Return (X, Y) of the center of cell containing provided text 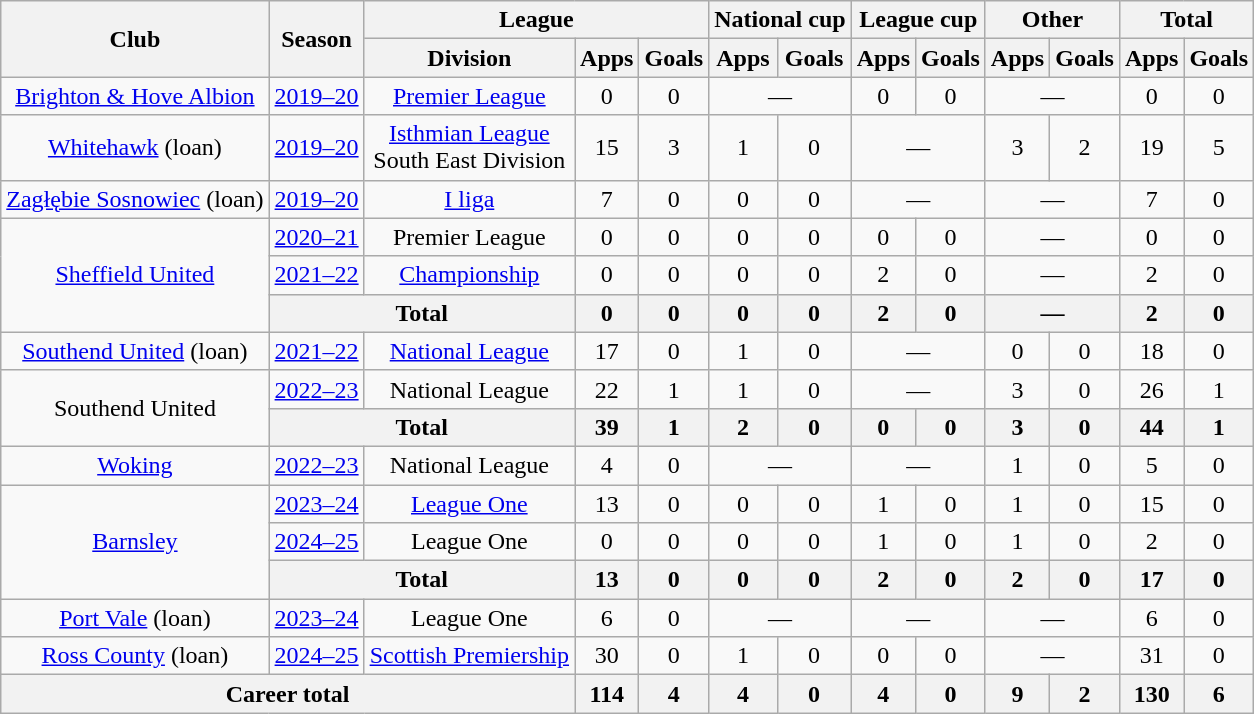
30 (607, 656)
22 (607, 389)
Barnsley (135, 541)
I liga (469, 199)
2020–21 (316, 237)
Other (1052, 20)
Isthmian LeagueSouth East Division (469, 148)
31 (1151, 656)
Season (316, 39)
Woking (135, 465)
Club (135, 39)
Ross County (loan) (135, 656)
130 (1151, 694)
26 (1151, 389)
Whitehawk (loan) (135, 148)
Career total (288, 694)
Division (469, 58)
Brighton & Hove Albion (135, 96)
League cup (918, 20)
Scottish Premiership (469, 656)
League (536, 20)
Southend United (135, 408)
19 (1151, 148)
39 (607, 427)
Port Vale (loan) (135, 618)
44 (1151, 427)
Southend United (loan) (135, 351)
114 (607, 694)
Zagłębie Sosnowiec (loan) (135, 199)
Sheffield United (135, 275)
Championship (469, 275)
18 (1151, 351)
National cup (780, 20)
9 (1017, 694)
